Find where the given text appears and provide that cell's center as [x, y] coordinate. 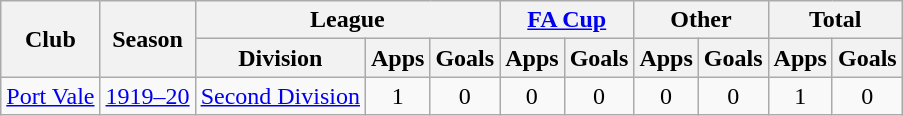
Season [148, 39]
Total [835, 20]
Second Division [280, 96]
Port Vale [50, 96]
League [348, 20]
Other [701, 20]
FA Cup [567, 20]
Division [280, 58]
Club [50, 39]
1919–20 [148, 96]
